Determine the (X, Y) coordinate at the center of the cell enclosing the given text.  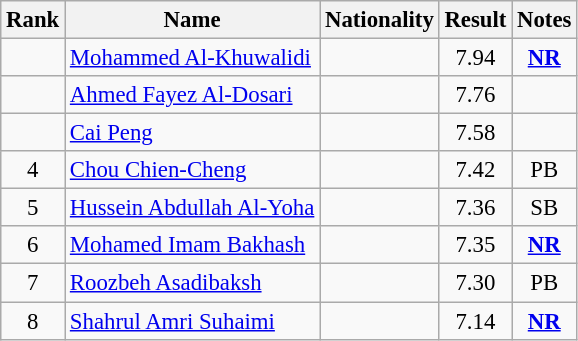
5 (33, 208)
7.58 (476, 133)
Shahrul Amri Suhaimi (192, 321)
6 (33, 245)
7 (33, 283)
Notes (544, 20)
7.36 (476, 208)
Cai Peng (192, 133)
Name (192, 20)
Roozbeh Asadibaksh (192, 283)
7.76 (476, 95)
7.35 (476, 245)
Ahmed Fayez Al-Dosari (192, 95)
Chou Chien-Cheng (192, 170)
Rank (33, 20)
SB (544, 208)
Nationality (380, 20)
Mohamed Imam Bakhash (192, 245)
7.14 (476, 321)
4 (33, 170)
Result (476, 20)
Mohammed Al-Khuwalidi (192, 58)
7.94 (476, 58)
7.30 (476, 283)
Hussein Abdullah Al-Yoha (192, 208)
7.42 (476, 170)
8 (33, 321)
